Search for the cell housing the specified text and yield its [x, y] center coordinate. 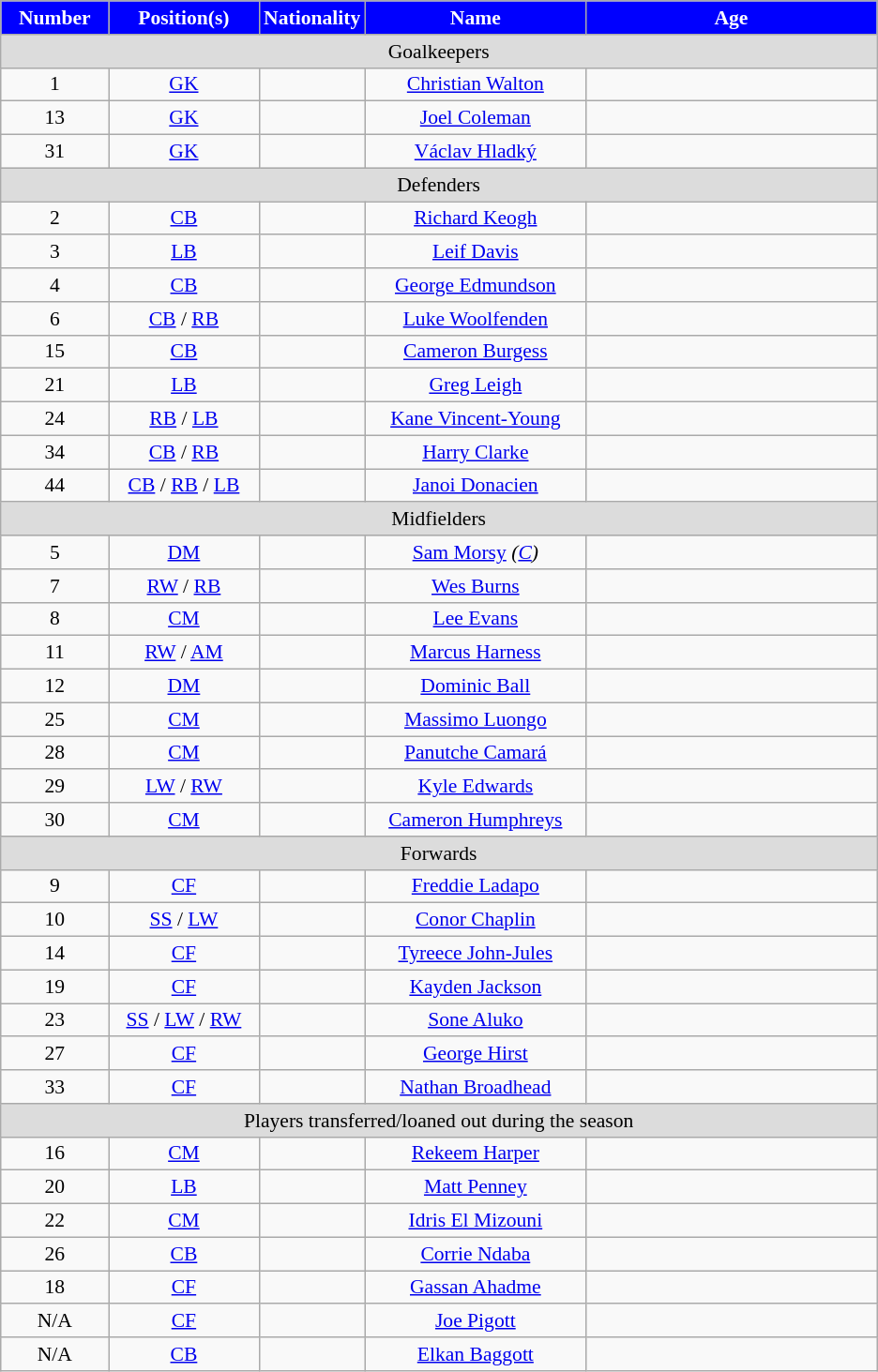
Rekeem Harper [475, 1153]
Dominic Ball [475, 686]
Forwards [439, 853]
21 [54, 385]
Lee Evans [475, 619]
CB / RB / LB [184, 486]
15 [54, 352]
Matt Penney [475, 1187]
16 [54, 1153]
12 [54, 686]
9 [54, 886]
Goalkeepers [439, 52]
Number [54, 18]
18 [54, 1288]
27 [54, 1054]
22 [54, 1221]
Richard Keogh [475, 219]
Idris El Mizouni [475, 1221]
Harry Clarke [475, 452]
Gassan Ahadme [475, 1288]
Marcus Harness [475, 653]
Midfielders [439, 520]
19 [54, 987]
14 [54, 954]
Position(s) [184, 18]
Joel Coleman [475, 118]
Massimo Luongo [475, 719]
Nathan Broadhead [475, 1087]
1 [54, 84]
LW / RW [184, 787]
Name [475, 18]
Leif Davis [475, 252]
Sone Aluko [475, 1020]
31 [54, 152]
Tyreece John-Jules [475, 954]
Cameron Humphreys [475, 820]
Wes Burns [475, 586]
6 [54, 319]
Age [731, 18]
10 [54, 920]
Václav Hladký [475, 152]
5 [54, 552]
Conor Chaplin [475, 920]
Cameron Burgess [475, 352]
Christian Walton [475, 84]
13 [54, 118]
29 [54, 787]
30 [54, 820]
24 [54, 419]
SS / LW / RW [184, 1020]
RB / LB [184, 419]
Players transferred/loaned out during the season [439, 1121]
25 [54, 719]
Defenders [439, 185]
34 [54, 452]
7 [54, 586]
Kane Vincent-Young [475, 419]
20 [54, 1187]
Kayden Jackson [475, 987]
RW / RB [184, 586]
Greg Leigh [475, 385]
2 [54, 219]
23 [54, 1020]
4 [54, 285]
George Edmundson [475, 285]
Nationality [311, 18]
33 [54, 1087]
SS / LW [184, 920]
Corrie Ndaba [475, 1254]
28 [54, 753]
Panutche Camará [475, 753]
Elkan Baggott [475, 1354]
RW / AM [184, 653]
8 [54, 619]
George Hirst [475, 1054]
11 [54, 653]
Luke Woolfenden [475, 319]
Joe Pigott [475, 1321]
26 [54, 1254]
Sam Morsy (C) [475, 552]
Freddie Ladapo [475, 886]
3 [54, 252]
44 [54, 486]
Kyle Edwards [475, 787]
Janoi Donacien [475, 486]
